Return (X, Y) of the center of cell containing provided text 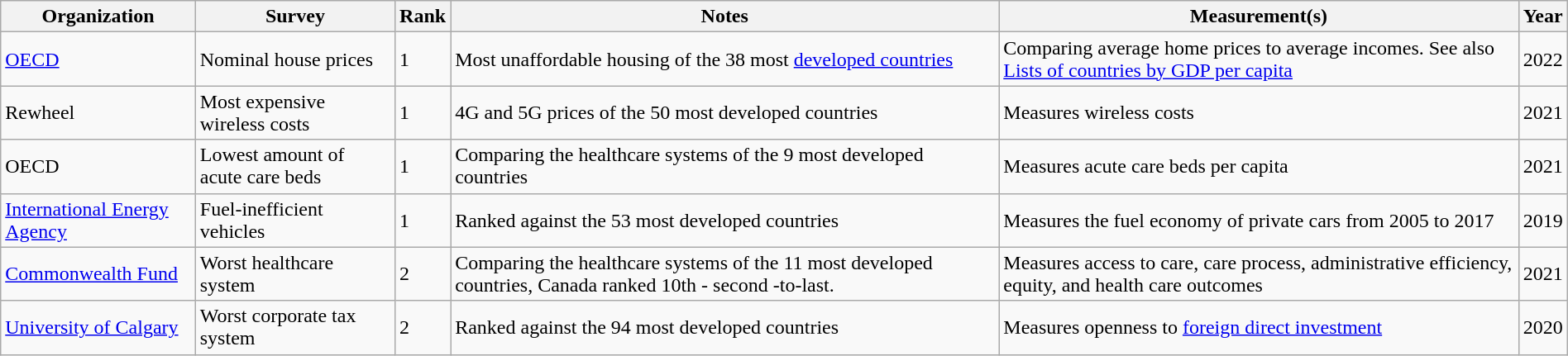
2019 (1543, 220)
Ranked against the 53 most developed countries (724, 220)
Most expensive wireless costs (294, 112)
Year (1543, 17)
2020 (1543, 327)
Worst corporate tax system (294, 327)
University of Calgary (98, 327)
Measures the fuel economy of private cars from 2005 to 2017 (1259, 220)
Most unaffordable housing of the 38 most developed countries (724, 59)
Comparing the healthcare systems of the 9 most developed countries (724, 167)
Commonwealth Fund (98, 274)
Nominal house prices (294, 59)
4G and 5G prices of the 50 most developed countries (724, 112)
Worst healthcare system (294, 274)
Ranked against the 94 most developed countries (724, 327)
2022 (1543, 59)
Organization (98, 17)
Survey (294, 17)
International Energy Agency (98, 220)
Measurement(s) (1259, 17)
Measures openness to foreign direct investment (1259, 327)
Measures acute care beds per capita (1259, 167)
Rank (423, 17)
Fuel-inefficient vehicles (294, 220)
Notes (724, 17)
Measures access to care, care process, administrative efficiency, equity, and health care outcomes (1259, 274)
Comparing the healthcare systems of the 11 most developed countries, Canada ranked 10th - second -to-last. (724, 274)
Measures wireless costs (1259, 112)
Rewheel (98, 112)
Lowest amount of acute care beds (294, 167)
Comparing average home prices to average incomes. See also Lists of countries by GDP per capita (1259, 59)
